Provide the [X, Y] coordinate of the cell's center where the given text is located.  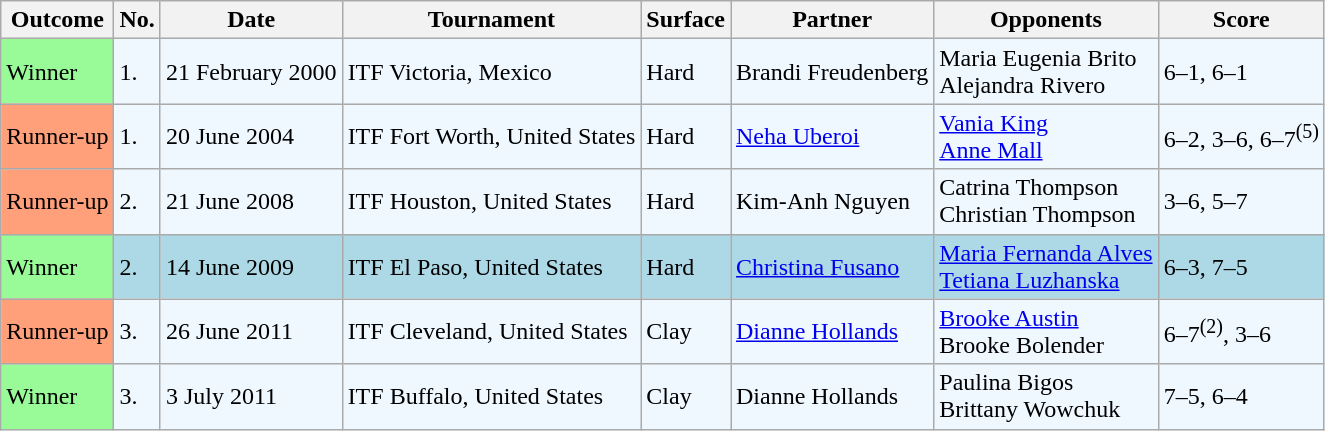
No. [137, 20]
ITF El Paso, United States [492, 266]
20 June 2004 [251, 136]
14 June 2009 [251, 266]
ITF Buffalo, United States [492, 396]
6–3, 7–5 [1241, 266]
6–2, 3–6, 6–7(5) [1241, 136]
Opponents [1046, 20]
6–1, 6–1 [1241, 72]
3 July 2011 [251, 396]
ITF Victoria, Mexico [492, 72]
Tournament [492, 20]
Vania King Anne Mall [1046, 136]
ITF Fort Worth, United States [492, 136]
Brandi Freudenberg [832, 72]
Catrina Thompson Christian Thompson [1046, 202]
Brooke Austin Brooke Bolender [1046, 332]
6–7(2), 3–6 [1241, 332]
21 February 2000 [251, 72]
ITF Cleveland, United States [492, 332]
Maria Eugenia Brito Alejandra Rivero [1046, 72]
Score [1241, 20]
3–6, 5–7 [1241, 202]
ITF Houston, United States [492, 202]
Outcome [58, 20]
Partner [832, 20]
Date [251, 20]
26 June 2011 [251, 332]
Paulina Bigos Brittany Wowchuk [1046, 396]
Surface [686, 20]
21 June 2008 [251, 202]
Christina Fusano [832, 266]
Maria Fernanda Alves Tetiana Luzhanska [1046, 266]
Kim-Anh Nguyen [832, 202]
7–5, 6–4 [1241, 396]
Neha Uberoi [832, 136]
